Determine the [x, y] coordinate at the center of the cell enclosing the given text.  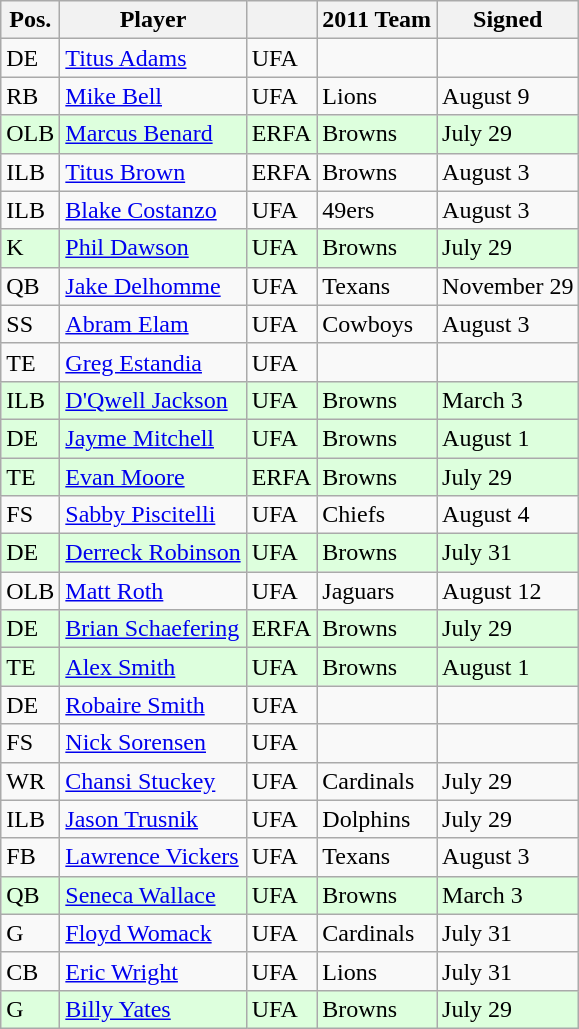
Chansi Stuckey [153, 781]
Pos. [30, 20]
Evan Moore [153, 477]
Greg Estandia [153, 362]
Jason Trusnik [153, 819]
Sabby Piscitelli [153, 515]
Mike Bell [153, 96]
August 4 [508, 515]
Matt Roth [153, 591]
Floyd Womack [153, 933]
Jayme Mitchell [153, 438]
WR [30, 781]
D'Qwell Jackson [153, 400]
Marcus Benard [153, 134]
August 12 [508, 591]
Dolphins [377, 819]
FB [30, 857]
Chiefs [377, 515]
Robaire Smith [153, 705]
Nick Sorensen [153, 743]
SS [30, 324]
Brian Schaefering [153, 629]
Alex Smith [153, 667]
Derreck Robinson [153, 553]
August 9 [508, 96]
Jaguars [377, 591]
Phil Dawson [153, 248]
Billy Yates [153, 1009]
Player [153, 20]
Eric Wright [153, 971]
Cowboys [377, 324]
49ers [377, 210]
RB [30, 96]
November 29 [508, 286]
Titus Adams [153, 58]
Abram Elam [153, 324]
Seneca Wallace [153, 895]
Jake Delhomme [153, 286]
Blake Costanzo [153, 210]
Signed [508, 20]
Titus Brown [153, 172]
2011 Team [377, 20]
CB [30, 971]
K [30, 248]
Lawrence Vickers [153, 857]
